Output the [X, Y] coordinate of the center of the cell containing the given text.  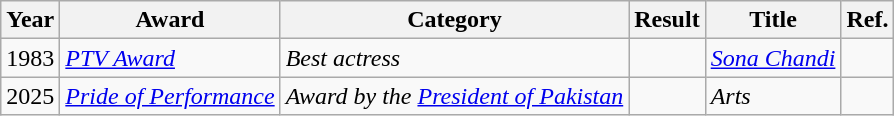
2025 [30, 96]
Award by the President of Pakistan [454, 96]
Title [773, 20]
Award [170, 20]
1983 [30, 58]
Ref. [868, 20]
Category [454, 20]
Pride of Performance [170, 96]
Best actress [454, 58]
Arts [773, 96]
Sona Chandi [773, 58]
PTV Award [170, 58]
Year [30, 20]
Result [667, 20]
